Locate the cell with the specified text and output its [x, y] center coordinate. 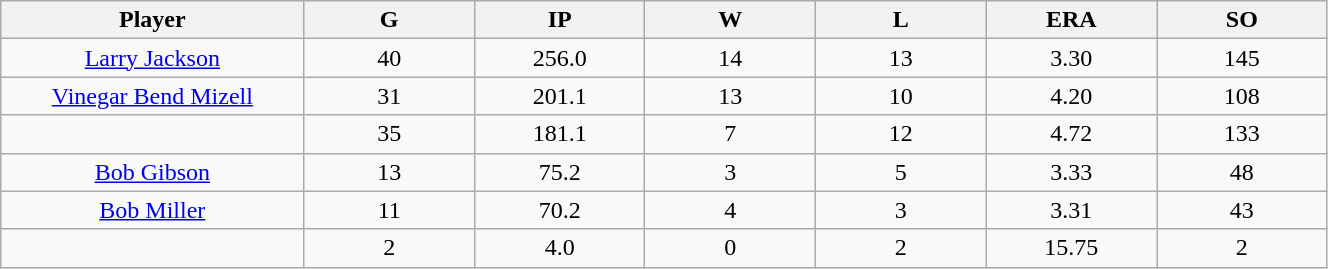
48 [1242, 172]
181.1 [560, 134]
3.30 [1072, 58]
G [390, 20]
0 [730, 248]
4.0 [560, 248]
3.31 [1072, 210]
10 [902, 96]
Bob Gibson [152, 172]
5 [902, 172]
75.2 [560, 172]
43 [1242, 210]
70.2 [560, 210]
14 [730, 58]
15.75 [1072, 248]
Player [152, 20]
4.20 [1072, 96]
12 [902, 134]
108 [1242, 96]
IP [560, 20]
11 [390, 210]
Larry Jackson [152, 58]
Bob Miller [152, 210]
31 [390, 96]
35 [390, 134]
201.1 [560, 96]
ERA [1072, 20]
40 [390, 58]
145 [1242, 58]
4 [730, 210]
256.0 [560, 58]
W [730, 20]
Vinegar Bend Mizell [152, 96]
SO [1242, 20]
7 [730, 134]
L [902, 20]
3.33 [1072, 172]
4.72 [1072, 134]
133 [1242, 134]
